Provide the (x, y) coordinate of the cell's center where the given text is located.  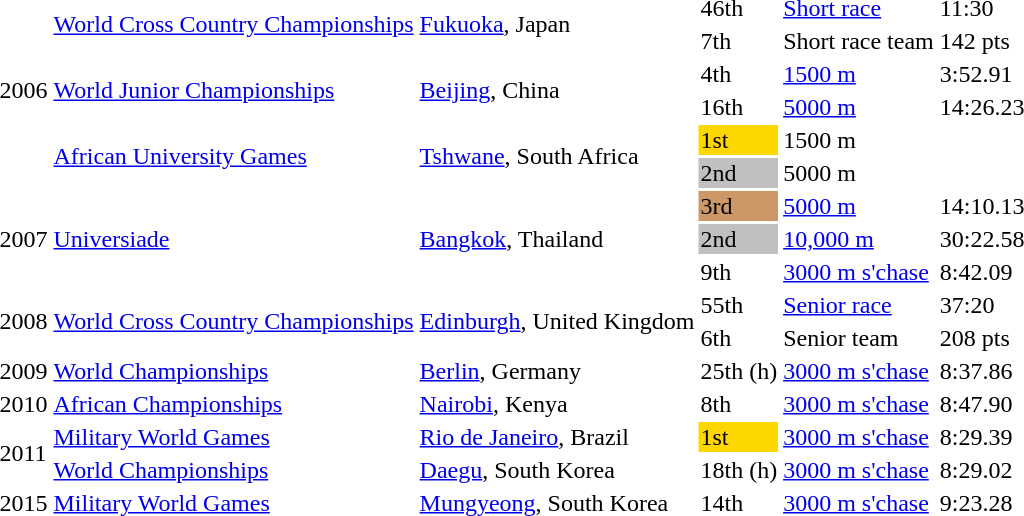
African Championships (234, 404)
Universiade (234, 239)
Short race team (859, 41)
10,000 m (859, 239)
Nairobi, Kenya (557, 404)
Military World Games (234, 437)
World Junior Championships (234, 90)
Edinburgh, United Kingdom (557, 322)
7th (739, 41)
55th (739, 305)
Daegu, South Korea (557, 470)
16th (739, 107)
Rio de Janeiro, Brazil (557, 437)
8th (739, 404)
Bangkok, Thailand (557, 239)
4th (739, 74)
Berlin, Germany (557, 371)
African University Games (234, 156)
Senior team (859, 338)
25th (h) (739, 371)
3rd (739, 206)
Tshwane, South Africa (557, 156)
18th (h) (739, 470)
9th (739, 272)
6th (739, 338)
Beijing, China (557, 90)
World Cross Country Championships (234, 322)
Senior race (859, 305)
